Extract the (x, y) coordinate from the center of the cell holding the provided text.  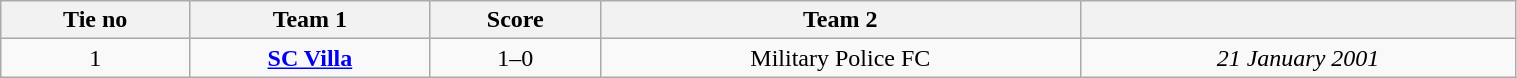
Team 2 (840, 20)
Tie no (96, 20)
Team 1 (310, 20)
1 (96, 58)
Score (516, 20)
21 January 2001 (1298, 58)
Military Police FC (840, 58)
SC Villa (310, 58)
1–0 (516, 58)
